Provide the [X, Y] coordinate of the cell's center where the given text is located.  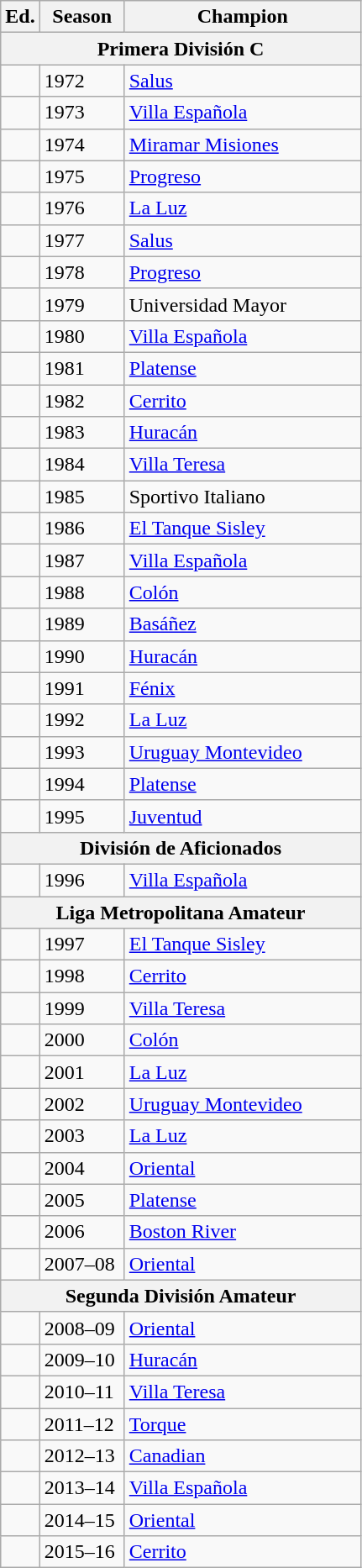
1986 [82, 529]
2012–13 [82, 1456]
Universidad Mayor [242, 304]
1976 [82, 208]
Ed. [20, 17]
1981 [82, 368]
1993 [82, 752]
Basáñez [242, 624]
Sportivo Italiano [242, 497]
2010–11 [82, 1392]
1987 [82, 560]
1984 [82, 465]
Juventud [242, 816]
1989 [82, 624]
1994 [82, 784]
2008–09 [82, 1328]
1995 [82, 816]
1979 [82, 304]
2005 [82, 1200]
División de Aficionados [181, 848]
1992 [82, 720]
1972 [82, 81]
1997 [82, 944]
1983 [82, 433]
1988 [82, 592]
1996 [82, 880]
2011–12 [82, 1424]
1991 [82, 688]
Segunda División Amateur [181, 1296]
2013–14 [82, 1488]
Canadian [242, 1456]
2007–08 [82, 1264]
1998 [82, 976]
2004 [82, 1168]
Liga Metropolitana Amateur [181, 912]
1980 [82, 336]
Boston River [242, 1232]
2006 [82, 1232]
Season [82, 17]
2000 [82, 1040]
1985 [82, 497]
Fénix [242, 688]
1999 [82, 1008]
2003 [82, 1136]
1974 [82, 145]
Primera División C [181, 49]
1973 [82, 113]
1975 [82, 176]
2009–10 [82, 1360]
2015–16 [82, 1552]
1978 [82, 272]
Champion [242, 17]
1990 [82, 656]
2002 [82, 1104]
Miramar Misiones [242, 145]
2014–15 [82, 1520]
2001 [82, 1072]
Torque [242, 1424]
1977 [82, 240]
1982 [82, 401]
